From the cell containing the given text, extract its center point as (x, y) coordinate. 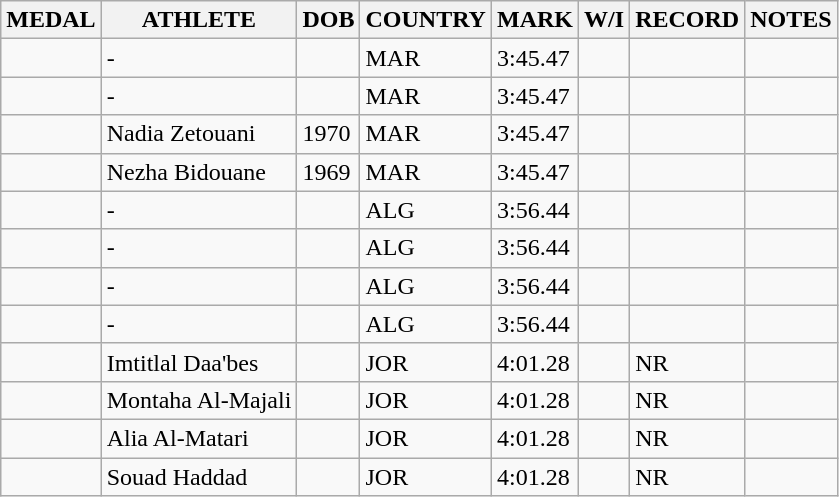
ATHLETE (199, 20)
MARK (534, 20)
Alia Al-Matari (199, 438)
W/I (604, 20)
COUNTRY (426, 20)
Nezha Bidouane (199, 172)
RECORD (688, 20)
1969 (328, 172)
Montaha Al-Majali (199, 400)
NOTES (791, 20)
Souad Haddad (199, 477)
Imtitlal Daa'bes (199, 362)
Nadia Zetouani (199, 134)
DOB (328, 20)
MEDAL (51, 20)
1970 (328, 134)
